Identify which cell holds the provided text, then report its [x, y] central coordinate. 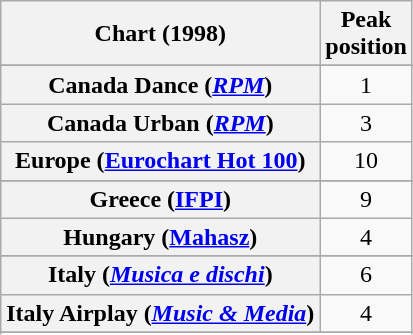
Italy Airplay (Music & Media) [160, 313]
Chart (1998) [160, 34]
Canada Dance (RPM) [160, 85]
10 [366, 161]
1 [366, 85]
3 [366, 123]
9 [366, 199]
Hungary (Mahasz) [160, 237]
Italy (Musica e dischi) [160, 275]
Peakposition [366, 34]
Europe (Eurochart Hot 100) [160, 161]
Canada Urban (RPM) [160, 123]
6 [366, 275]
Greece (IFPI) [160, 199]
